Output the [x, y] coordinate of the center of the cell containing the given text.  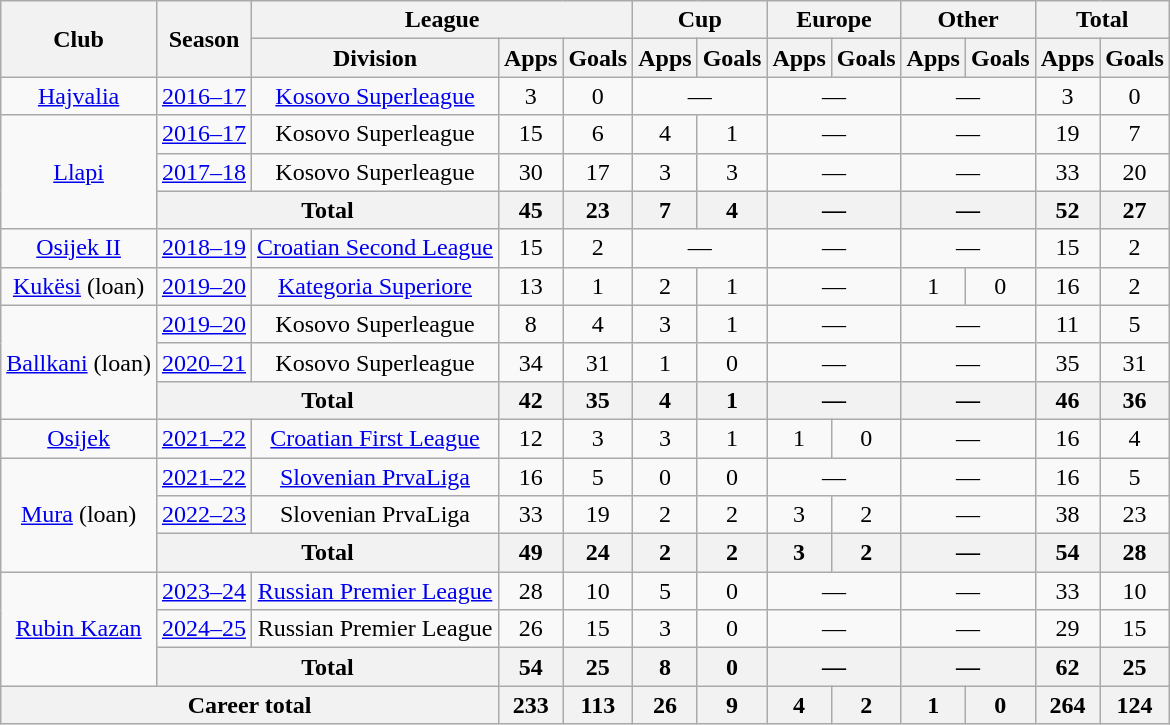
Osijek [79, 438]
9 [732, 705]
34 [530, 362]
233 [530, 705]
League [442, 20]
62 [1067, 667]
Cup [700, 20]
Croatian Second League [376, 248]
2017–18 [204, 172]
52 [1067, 210]
42 [530, 400]
Hajvalia [79, 96]
Other [968, 20]
Llapi [79, 172]
2018–19 [204, 248]
2022–23 [204, 515]
13 [530, 286]
Kukësi (loan) [79, 286]
Career total [250, 705]
30 [530, 172]
6 [598, 134]
12 [530, 438]
36 [1135, 400]
Division [376, 58]
Season [204, 39]
Europe [834, 20]
Ballkani (loan) [79, 362]
2024–25 [204, 629]
113 [598, 705]
17 [598, 172]
49 [530, 553]
124 [1135, 705]
Kategoria Superiore [376, 286]
46 [1067, 400]
20 [1135, 172]
Osijek II [79, 248]
24 [598, 553]
Rubin Kazan [79, 629]
Croatian First League [376, 438]
2023–24 [204, 591]
27 [1135, 210]
264 [1067, 705]
11 [1067, 324]
Mura (loan) [79, 515]
29 [1067, 629]
2020–21 [204, 362]
Club [79, 39]
38 [1067, 515]
45 [530, 210]
